Detect which cell encompasses the target text, then output its [X, Y] center coordinate. 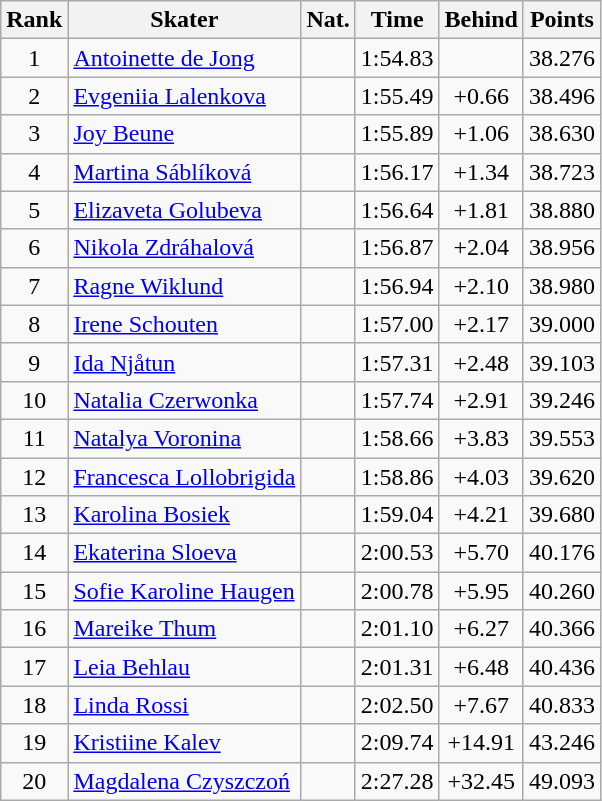
Antoinette de Jong [184, 58]
40.260 [562, 591]
39.680 [562, 515]
9 [34, 362]
38.880 [562, 210]
Time [397, 20]
Francesca Lollobrigida [184, 477]
39.553 [562, 438]
Ida Njåtun [184, 362]
2:00.53 [397, 553]
1:56.87 [397, 248]
+2.04 [481, 248]
+1.81 [481, 210]
1:58.66 [397, 438]
2:09.74 [397, 743]
Nikola Zdráhalová [184, 248]
+1.34 [481, 172]
Ragne Wiklund [184, 286]
+6.27 [481, 629]
38.723 [562, 172]
Leia Behlau [184, 667]
+3.83 [481, 438]
1:59.04 [397, 515]
Points [562, 20]
2 [34, 96]
15 [34, 591]
+2.10 [481, 286]
+4.21 [481, 515]
Natalia Czerwonka [184, 400]
1:56.64 [397, 210]
38.630 [562, 134]
+2.17 [481, 324]
43.246 [562, 743]
Behind [481, 20]
38.496 [562, 96]
1:57.31 [397, 362]
Kristiine Kalev [184, 743]
2:00.78 [397, 591]
20 [34, 781]
+7.67 [481, 705]
1 [34, 58]
49.093 [562, 781]
40.176 [562, 553]
2:02.50 [397, 705]
39.620 [562, 477]
Evgeniia Lalenkova [184, 96]
10 [34, 400]
+1.06 [481, 134]
2:01.31 [397, 667]
1:55.89 [397, 134]
Karolina Bosiek [184, 515]
1:56.17 [397, 172]
18 [34, 705]
+5.70 [481, 553]
2:01.10 [397, 629]
40.833 [562, 705]
Mareike Thum [184, 629]
Sofie Karoline Haugen [184, 591]
Nat. [328, 20]
+6.48 [481, 667]
12 [34, 477]
5 [34, 210]
Natalya Voronina [184, 438]
19 [34, 743]
40.436 [562, 667]
Ekaterina Sloeva [184, 553]
1:54.83 [397, 58]
+0.66 [481, 96]
1:57.74 [397, 400]
+14.91 [481, 743]
Joy Beune [184, 134]
Linda Rossi [184, 705]
16 [34, 629]
+5.95 [481, 591]
Rank [34, 20]
Skater [184, 20]
39.103 [562, 362]
7 [34, 286]
38.956 [562, 248]
6 [34, 248]
1:56.94 [397, 286]
Martina Sáblíková [184, 172]
+2.91 [481, 400]
Irene Schouten [184, 324]
13 [34, 515]
38.276 [562, 58]
1:57.00 [397, 324]
14 [34, 553]
Magdalena Czyszczoń [184, 781]
+4.03 [481, 477]
1:58.86 [397, 477]
39.000 [562, 324]
+32.45 [481, 781]
8 [34, 324]
11 [34, 438]
Elizaveta Golubeva [184, 210]
1:55.49 [397, 96]
4 [34, 172]
3 [34, 134]
17 [34, 667]
+2.48 [481, 362]
38.980 [562, 286]
40.366 [562, 629]
39.246 [562, 400]
2:27.28 [397, 781]
